Extract the [x, y] coordinate from the center of the cell holding the provided text.  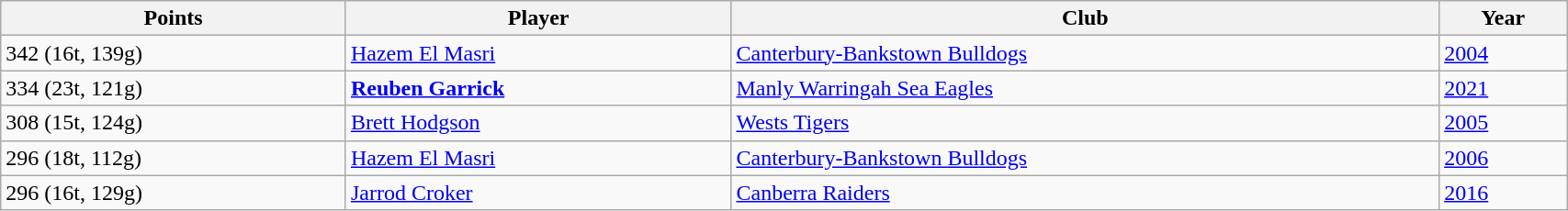
296 (18t, 112g) [174, 158]
Wests Tigers [1086, 123]
334 (23t, 121g) [174, 88]
Reuben Garrick [538, 88]
Brett Hodgson [538, 123]
2005 [1503, 123]
Player [538, 18]
2004 [1503, 53]
Points [174, 18]
2006 [1503, 158]
Jarrod Croker [538, 193]
2016 [1503, 193]
308 (15t, 124g) [174, 123]
Manly Warringah Sea Eagles [1086, 88]
296 (16t, 129g) [174, 193]
2021 [1503, 88]
Year [1503, 18]
Canberra Raiders [1086, 193]
342 (16t, 139g) [174, 53]
Club [1086, 18]
